Return the (X, Y) coordinate for the center point of the cell that contains the specified text.  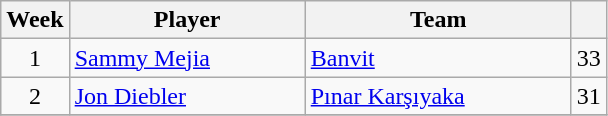
Player (187, 20)
Team (438, 20)
Pınar Karşıyaka (438, 96)
33 (588, 58)
31 (588, 96)
2 (35, 96)
Sammy Mejia (187, 58)
Week (35, 20)
Jon Diebler (187, 96)
Banvit (438, 58)
1 (35, 58)
